Detect which cell encompasses the target text, then output its [X, Y] center coordinate. 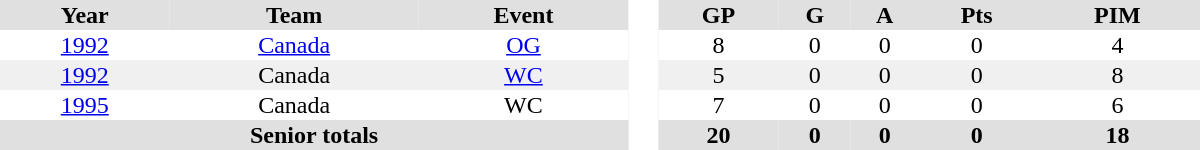
A [885, 15]
GP [718, 15]
4 [1118, 45]
7 [718, 105]
Year [85, 15]
18 [1118, 135]
6 [1118, 105]
5 [718, 75]
Pts [976, 15]
Senior totals [314, 135]
PIM [1118, 15]
1995 [85, 105]
Team [294, 15]
OG [524, 45]
G [815, 15]
20 [718, 135]
Event [524, 15]
